From the cell containing the given text, extract its center point as (x, y) coordinate. 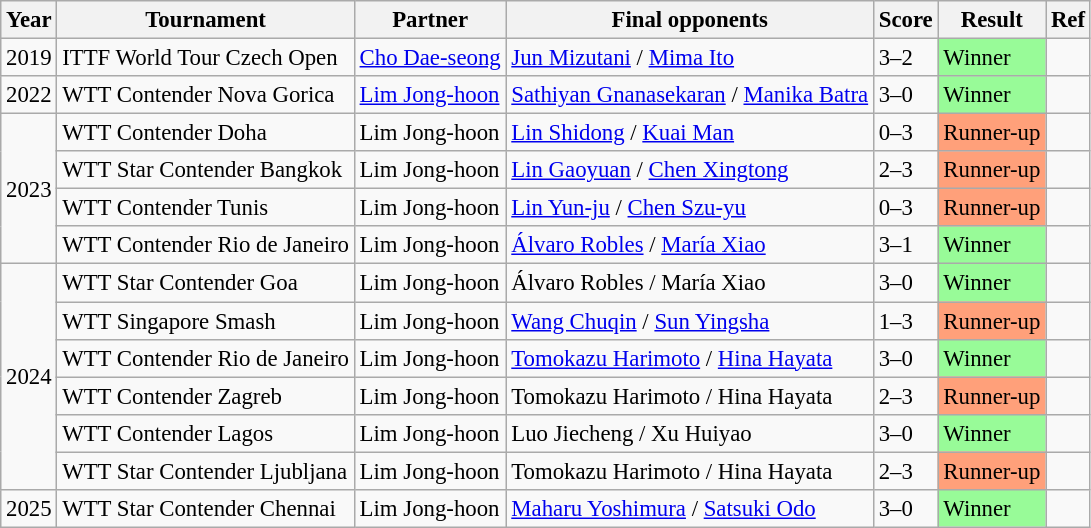
Wang Chuqin / Sun Yingsha (690, 321)
WTT Contender Lagos (206, 433)
Maharu Yoshimura / Satsuki Odo (690, 509)
WTT Star Contender Ljubljana (206, 471)
2022 (29, 95)
3–2 (906, 58)
WTT Star Contender Chennai (206, 509)
1–3 (906, 321)
2023 (29, 189)
Jun Mizutani / Mima Ito (690, 58)
Year (29, 20)
WTT Star Contender Bangkok (206, 170)
WTT Contender Zagreb (206, 396)
Score (906, 20)
3–1 (906, 245)
2019 (29, 58)
Partner (430, 20)
WTT Star Contender Goa (206, 283)
Final opponents (690, 20)
WTT Contender Nova Gorica (206, 95)
Lin Yun-ju / Chen Szu-yu (690, 208)
WTT Contender Tunis (206, 208)
ITTF World Tour Czech Open (206, 58)
Lin Shidong / Kuai Man (690, 133)
Ref (1068, 20)
Luo Jiecheng / Xu Huiyao (690, 433)
WTT Singapore Smash (206, 321)
2024 (29, 377)
Sathiyan Gnanasekaran / Manika Batra (690, 95)
Lin Gaoyuan / Chen Xingtong (690, 170)
Tournament (206, 20)
2025 (29, 509)
Cho Dae-seong (430, 58)
WTT Contender Doha (206, 133)
Result (992, 20)
